Pinpoint the cell where the given text exists, returning its [x, y] midpoint coordinate. 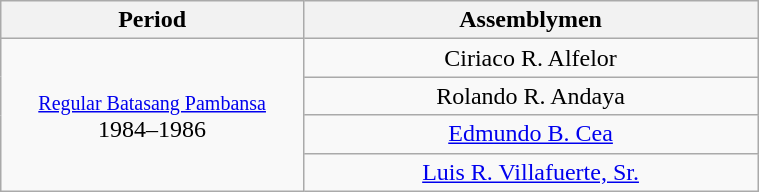
Regular Batasang Pambansa1984–1986 [152, 115]
Luis R. Villafuerte, Sr. [530, 172]
Ciriaco R. Alfelor [530, 58]
Rolando R. Andaya [530, 96]
Edmundo B. Cea [530, 134]
Period [152, 20]
Assemblymen [530, 20]
